Determine the (x, y) coordinate at the center of the cell enclosing the given text.  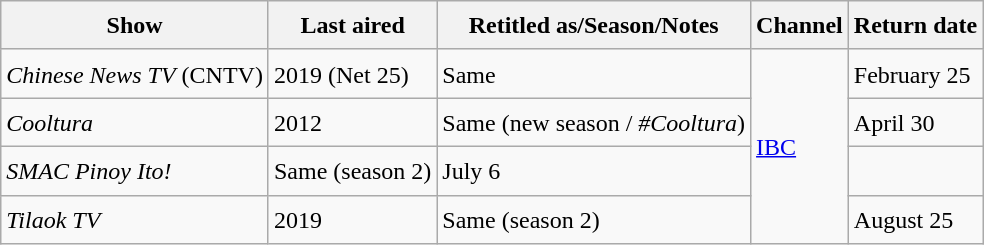
April 30 (915, 122)
2019 (Net 25) (352, 74)
Show (135, 26)
2012 (352, 122)
Retitled as/Season/Notes (594, 26)
Channel (800, 26)
SMAC Pinoy Ito! (135, 170)
Cooltura (135, 122)
Chinese News TV (CNTV) (135, 74)
Tilaok TV (135, 220)
IBC (800, 146)
Return date (915, 26)
2019 (352, 220)
July 6 (594, 170)
Last aired (352, 26)
August 25 (915, 220)
February 25 (915, 74)
Same (new season / #Cooltura) (594, 122)
Same (594, 74)
